Scan for the cell matching the given text and deliver its [x, y] coordinate at center. 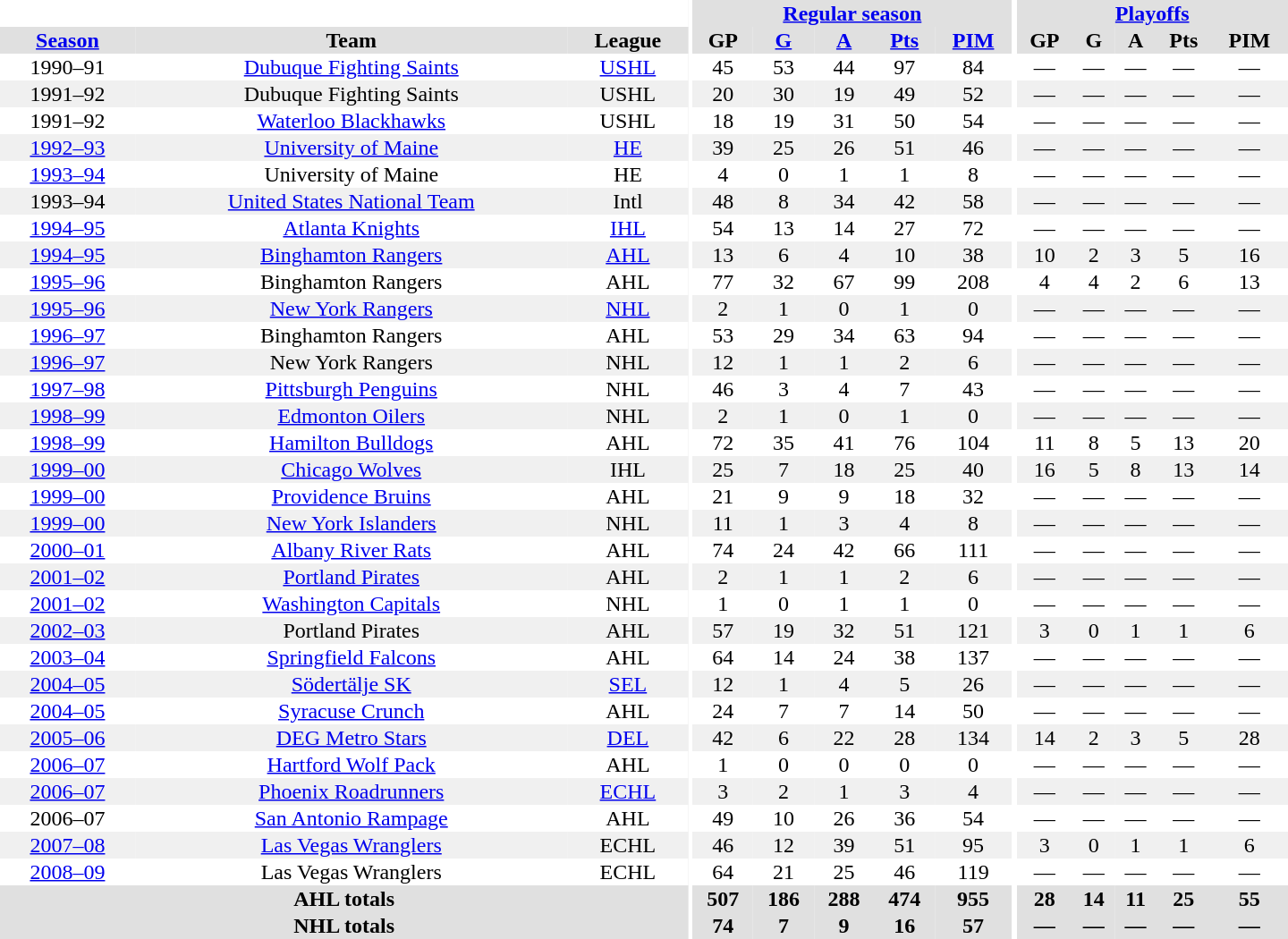
2005–06 [68, 738]
Regular season [852, 13]
Edmonton Oilers [352, 416]
95 [973, 845]
Intl [628, 201]
AHL totals [343, 899]
Albany River Rats [352, 550]
2000–01 [68, 550]
Season [68, 40]
League [628, 40]
30 [784, 94]
94 [973, 335]
67 [844, 282]
97 [904, 67]
Waterloo Blackhawks [352, 121]
27 [904, 228]
111 [973, 550]
Syracuse Crunch [352, 711]
Phoenix Roadrunners [352, 791]
Pittsburgh Penguins [352, 389]
43 [973, 389]
Atlanta Knights [352, 228]
45 [723, 67]
New York Islanders [352, 523]
2008–09 [68, 872]
58 [973, 201]
76 [904, 443]
29 [784, 335]
288 [844, 899]
DEG Metro Stars [352, 738]
Washington Capitals [352, 604]
1997–98 [68, 389]
36 [904, 818]
474 [904, 899]
Springfield Falcons [352, 657]
119 [973, 872]
2007–08 [68, 845]
121 [973, 630]
186 [784, 899]
DEL [628, 738]
Playoffs [1152, 13]
84 [973, 67]
United States National Team [352, 201]
40 [973, 469]
1990–91 [68, 67]
955 [973, 899]
77 [723, 282]
2002–03 [68, 630]
48 [723, 201]
1992–93 [68, 148]
Hartford Wolf Pack [352, 765]
66 [904, 550]
137 [973, 657]
Team [352, 40]
104 [973, 443]
55 [1250, 899]
507 [723, 899]
NHL totals [343, 926]
63 [904, 335]
31 [844, 121]
San Antonio Rampage [352, 818]
208 [973, 282]
2003–04 [68, 657]
134 [973, 738]
Södertälje SK [352, 684]
22 [844, 738]
Providence Bruins [352, 496]
99 [904, 282]
41 [844, 443]
52 [973, 94]
44 [844, 67]
Chicago Wolves [352, 469]
SEL [628, 684]
Hamilton Bulldogs [352, 443]
35 [784, 443]
